Locate the cell with the specified text and output its [X, Y] center coordinate. 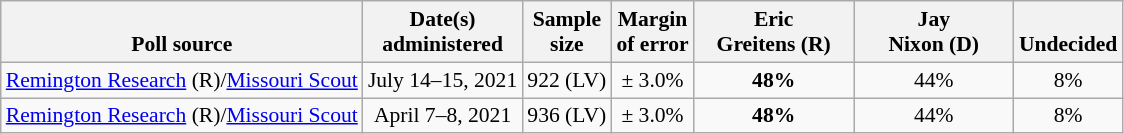
JayNixon (D) [934, 32]
April 7–8, 2021 [442, 116]
July 14–15, 2021 [442, 80]
EricGreitens (R) [774, 32]
Poll source [182, 32]
936 (LV) [566, 116]
Samplesize [566, 32]
Undecided [1068, 32]
922 (LV) [566, 80]
Marginof error [652, 32]
Date(s)administered [442, 32]
